Detect which cell encompasses the target text, then output its (x, y) center coordinate. 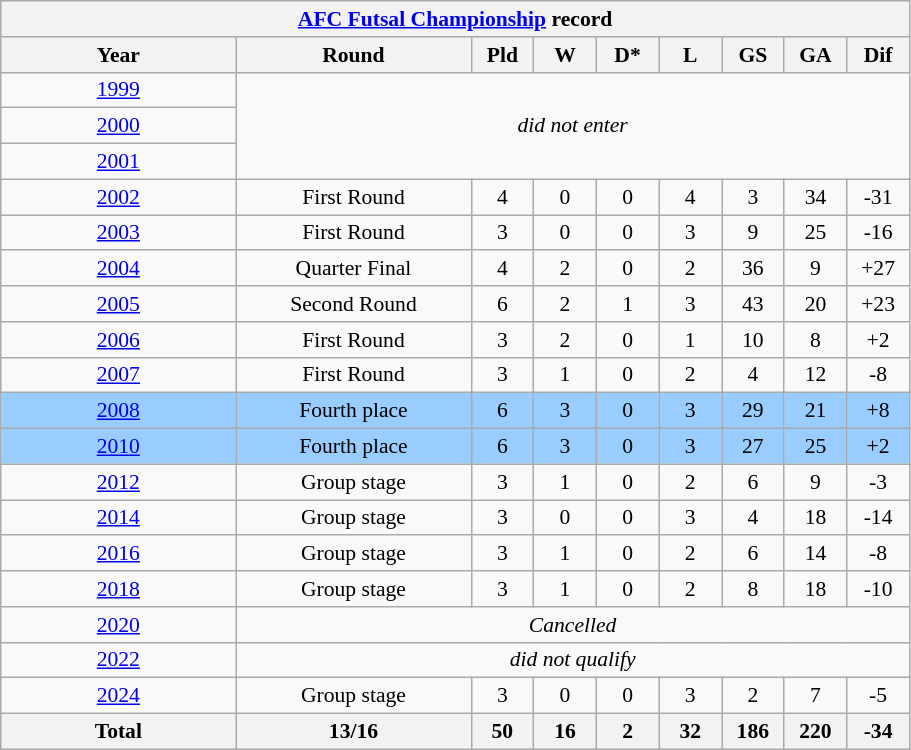
D* (628, 55)
220 (816, 732)
2020 (118, 625)
2003 (118, 233)
did not qualify (573, 660)
2006 (118, 340)
Total (118, 732)
+27 (878, 269)
2002 (118, 197)
Dif (878, 55)
2016 (118, 554)
2008 (118, 411)
2001 (118, 162)
34 (816, 197)
-5 (878, 696)
43 (754, 304)
Year (118, 55)
2004 (118, 269)
12 (816, 375)
186 (754, 732)
-31 (878, 197)
2005 (118, 304)
21 (816, 411)
2000 (118, 126)
-16 (878, 233)
2014 (118, 518)
+23 (878, 304)
AFC Futsal Championship record (456, 19)
2024 (118, 696)
GS (754, 55)
did not enter (573, 126)
Pld (502, 55)
2010 (118, 447)
13/16 (354, 732)
2018 (118, 589)
27 (754, 447)
2007 (118, 375)
Second Round (354, 304)
1999 (118, 90)
GA (816, 55)
-3 (878, 482)
-34 (878, 732)
2012 (118, 482)
L (690, 55)
10 (754, 340)
32 (690, 732)
7 (816, 696)
Cancelled (573, 625)
-10 (878, 589)
W (566, 55)
2022 (118, 660)
14 (816, 554)
-14 (878, 518)
50 (502, 732)
36 (754, 269)
29 (754, 411)
16 (566, 732)
+8 (878, 411)
Quarter Final (354, 269)
Round (354, 55)
20 (816, 304)
